Return the (x, y) coordinate for the center point of the cell that contains the specified text.  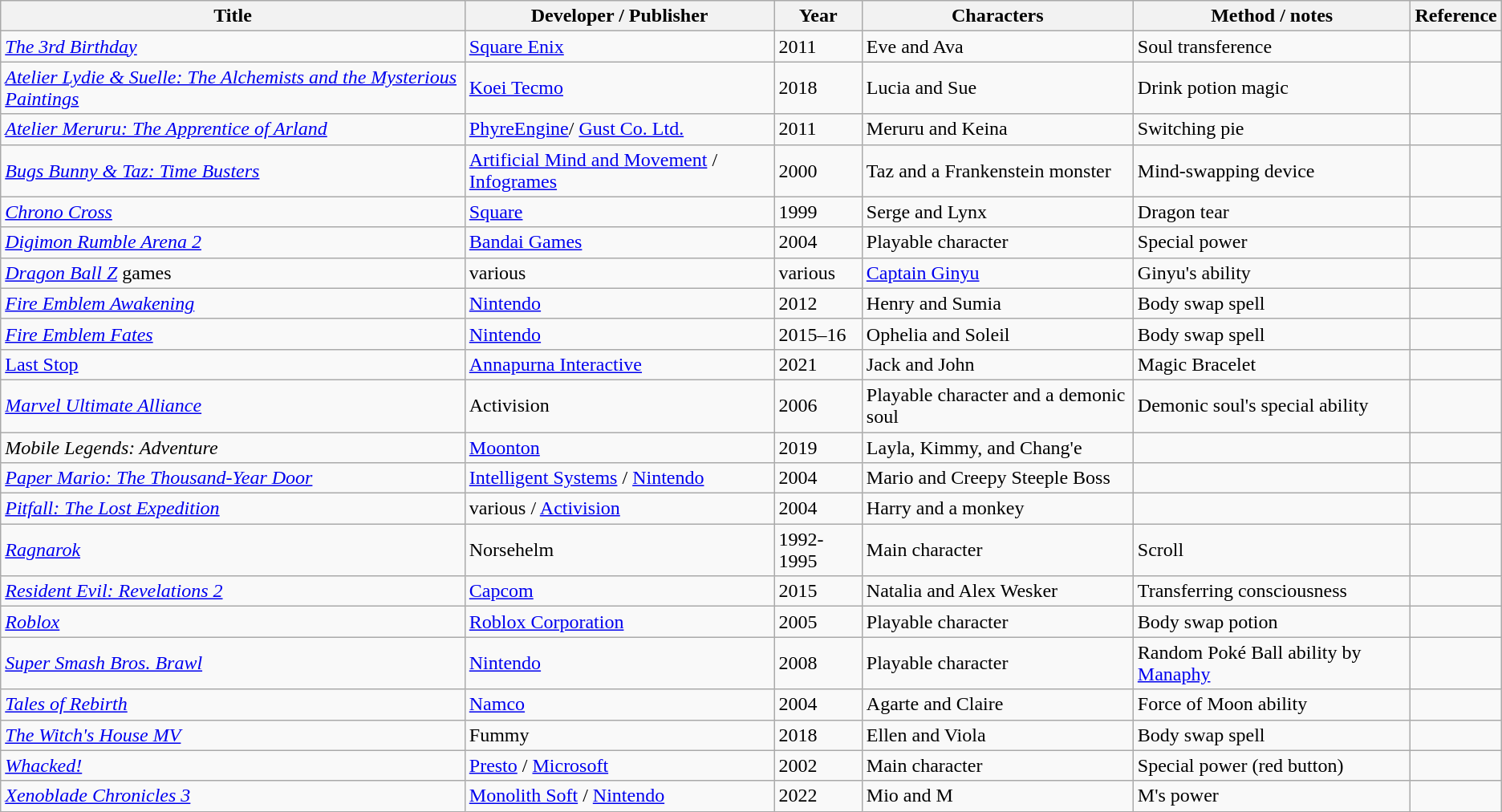
2005 (818, 622)
Ellen and Viola (997, 735)
Resident Evil: Revelations 2 (233, 591)
Roblox Corporation (619, 622)
Ragnarok (233, 550)
various / Activision (619, 509)
2015–16 (818, 334)
Koei Tecmo (619, 88)
Paper Mario: The Thousand-Year Door (233, 478)
Agarte and Claire (997, 704)
Special power (red button) (1272, 765)
2012 (818, 303)
Square (619, 212)
Pitfall: The Lost Expedition (233, 509)
Force of Moon ability (1272, 704)
Square Enix (619, 47)
Harry and a monkey (997, 509)
Body swap potion (1272, 622)
2002 (818, 765)
Serge and Lynx (997, 212)
Norsehelm (619, 550)
2022 (818, 796)
Henry and Sumia (997, 303)
Title (233, 16)
Soul transference (1272, 47)
Captain Ginyu (997, 273)
Switching pie (1272, 129)
Special power (1272, 242)
Lucia and Sue (997, 88)
Year (818, 16)
Marvel Ultimate Alliance (233, 406)
Digimon Rumble Arena 2 (233, 242)
Developer / Publisher (619, 16)
Activision (619, 406)
Jack and John (997, 364)
Dragon Ball Z games (233, 273)
M's power (1272, 796)
1992-1995 (818, 550)
Whacked! (233, 765)
Chrono Cross (233, 212)
Bandai Games (619, 242)
Monolith Soft / Nintendo (619, 796)
2015 (818, 591)
Fummy (619, 735)
Ginyu's ability (1272, 273)
Method / notes (1272, 16)
Atelier Meruru: The Apprentice of Arland (233, 129)
Magic Bracelet (1272, 364)
Tales of Rebirth (233, 704)
1999 (818, 212)
Capcom (619, 591)
Demonic soul's special ability (1272, 406)
Moonton (619, 447)
The Witch's House MV (233, 735)
PhyreEngine/ Gust Co. Ltd. (619, 129)
Dragon tear (1272, 212)
Presto / Microsoft (619, 765)
2019 (818, 447)
Roblox (233, 622)
Fire Emblem Fates (233, 334)
Artificial Mind and Movement / Infogrames (619, 170)
Layla, Kimmy, and Chang'e (997, 447)
Random Poké Ball ability by Manaphy (1272, 663)
Scroll (1272, 550)
Namco (619, 704)
Taz and a Frankenstein monster (997, 170)
Eve and Ava (997, 47)
Xenoblade Chronicles 3 (233, 796)
2021 (818, 364)
Transferring consciousness (1272, 591)
Intelligent Systems / Nintendo (619, 478)
Meruru and Keina (997, 129)
Annapurna Interactive (619, 364)
Ophelia and Soleil (997, 334)
Super Smash Bros. Brawl (233, 663)
2006 (818, 406)
Mio and M (997, 796)
Characters (997, 16)
Bugs Bunny & Taz: Time Busters (233, 170)
The 3rd Birthday (233, 47)
Mind-swapping device (1272, 170)
2000 (818, 170)
Reference (1455, 16)
Last Stop (233, 364)
Playable character and a demonic soul (997, 406)
Atelier Lydie & Suelle: The Alchemists and the Mysterious Paintings (233, 88)
Natalia and Alex Wesker (997, 591)
2008 (818, 663)
Fire Emblem Awakening (233, 303)
Mobile Legends: Adventure (233, 447)
Mario and Creepy Steeple Boss (997, 478)
Drink potion magic (1272, 88)
